Find where the given text appears and provide that cell's center as (X, Y) coordinate. 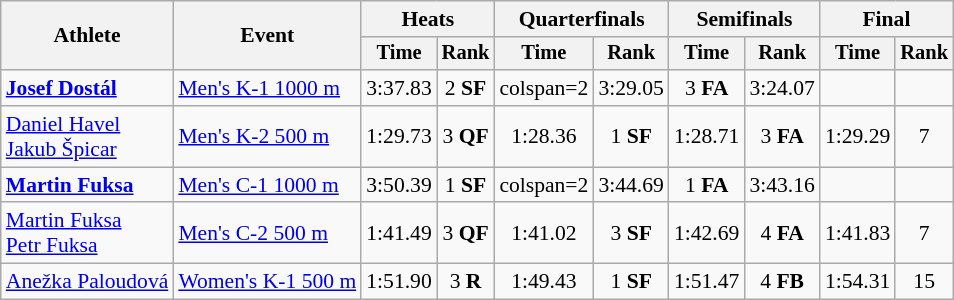
4 FA (782, 234)
Quarterfinals (582, 19)
1:41.83 (858, 234)
3:50.39 (398, 185)
Women's K-1 500 m (267, 282)
3 SF (630, 234)
1:41.02 (544, 234)
Men's C-1 1000 m (267, 185)
Josef Dostál (88, 88)
Anežka Paloudová (88, 282)
Final (886, 19)
Daniel HavelJakub Špicar (88, 136)
2 SF (466, 88)
3 R (466, 282)
Athlete (88, 36)
4 FB (782, 282)
Men's K-1 1000 m (267, 88)
Event (267, 36)
Heats (428, 19)
Men's C-2 500 m (267, 234)
1:51.47 (706, 282)
1:28.71 (706, 136)
3:43.16 (782, 185)
3:37.83 (398, 88)
3:29.05 (630, 88)
1:29.73 (398, 136)
1:41.49 (398, 234)
1:29.29 (858, 136)
Martin FuksaPetr Fuksa (88, 234)
1:42.69 (706, 234)
Semifinals (744, 19)
1 FA (706, 185)
1:54.31 (858, 282)
1:28.36 (544, 136)
3:44.69 (630, 185)
1:49.43 (544, 282)
1:51.90 (398, 282)
3:24.07 (782, 88)
Martin Fuksa (88, 185)
Men's K-2 500 m (267, 136)
15 (924, 282)
